Return [X, Y] of the center of cell containing provided text 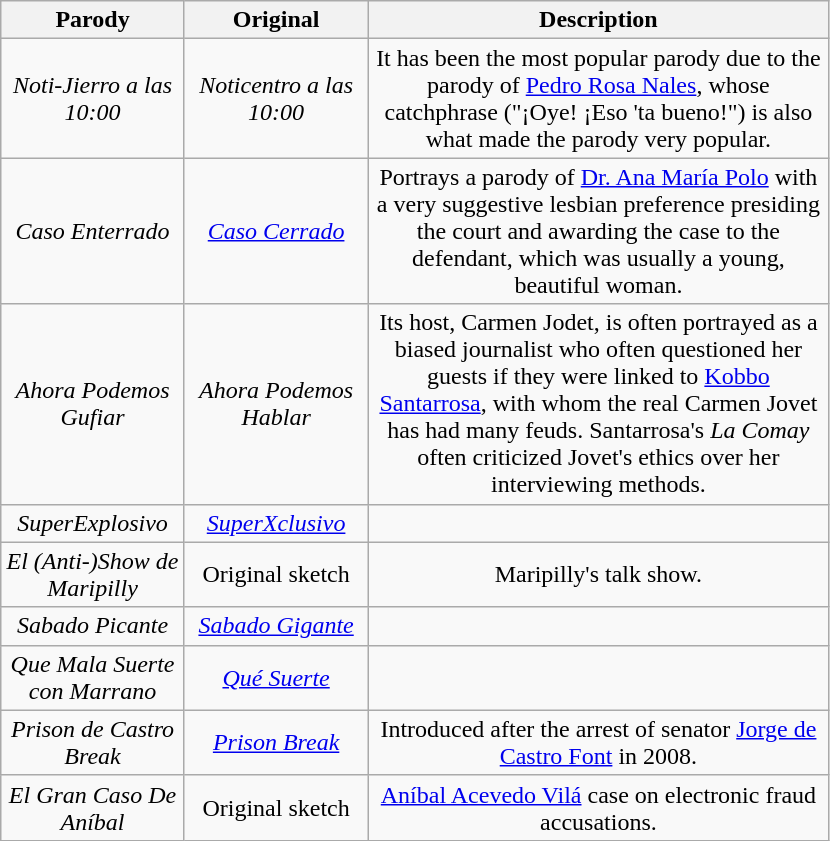
Caso Enterrado [93, 231]
Qué Suerte [276, 678]
Caso Cerrado [276, 231]
Sabado Picante [93, 626]
Noticentro a las 10:00 [276, 98]
Introduced after the arrest of senator Jorge de Castro Font in 2008. [598, 742]
Ahora Podemos Gufiar [93, 404]
Description [598, 20]
El (Anti-)Show de Maripilly [93, 574]
SuperExplosivo [93, 523]
SuperXclusivo [276, 523]
Que Mala Suerte con Marrano [93, 678]
El Gran Caso De Aníbal [93, 808]
Maripilly's talk show. [598, 574]
Original [276, 20]
Noti-Jierro a las 10:00 [93, 98]
Prison Break [276, 742]
Prison de Castro Break [93, 742]
Parody [93, 20]
Aníbal Acevedo Vilá case on electronic fraud accusations. [598, 808]
Sabado Gigante [276, 626]
Ahora Podemos Hablar [276, 404]
